Pinpoint the cell where the given text exists, returning its [x, y] midpoint coordinate. 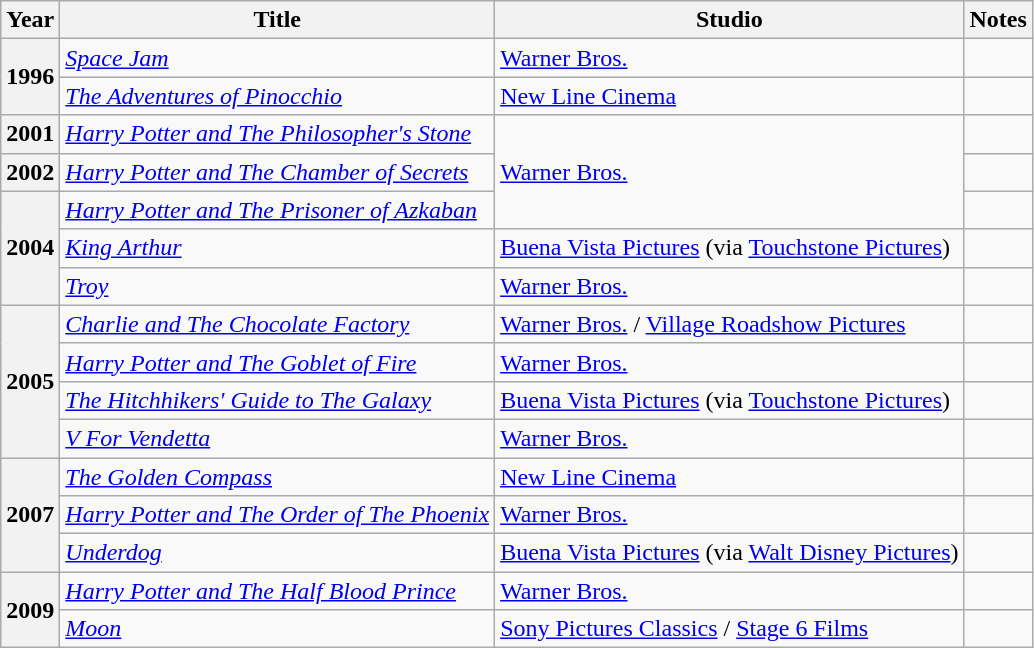
Charlie and The Chocolate Factory [278, 324]
Underdog [278, 553]
Moon [278, 629]
2001 [30, 134]
2009 [30, 610]
Harry Potter and The Half Blood Prince [278, 591]
Title [278, 20]
Harry Potter and The Prisoner of Azkaban [278, 210]
King Arthur [278, 248]
The Golden Compass [278, 477]
Harry Potter and The Philosopher's Stone [278, 134]
2005 [30, 381]
V For Vendetta [278, 438]
2007 [30, 515]
Buena Vista Pictures (via Walt Disney Pictures) [730, 553]
Space Jam [278, 58]
Notes [998, 20]
1996 [30, 77]
Troy [278, 286]
Year [30, 20]
2002 [30, 172]
Sony Pictures Classics / Stage 6 Films [730, 629]
The Adventures of Pinocchio [278, 96]
Studio [730, 20]
The Hitchhikers' Guide to The Galaxy [278, 400]
Harry Potter and The Order of The Phoenix [278, 515]
Warner Bros. / Village Roadshow Pictures [730, 324]
2004 [30, 248]
Harry Potter and The Goblet of Fire [278, 362]
Harry Potter and The Chamber of Secrets [278, 172]
